From the cell containing the given text, extract its center point as [X, Y] coordinate. 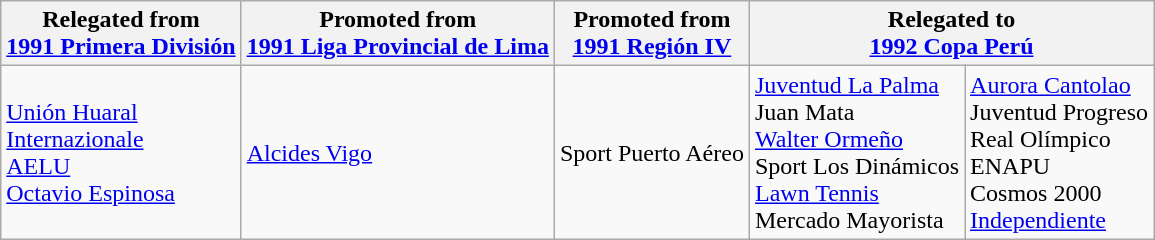
Unión Huaral Internazionale AELU Octavio Espinosa [121, 152]
Aurora Cantolao Juventud Progreso Real Olímpico ENAPU Cosmos 2000 Independiente [1060, 152]
Promoted from1991 Liga Provincial de Lima [398, 34]
Alcides Vigo [398, 152]
Promoted from1991 Región IV [652, 34]
Juventud La Palma Juan Mata Walter Ormeño Sport Los Dinámicos Lawn Tennis Mercado Mayorista [856, 152]
Sport Puerto Aéreo [652, 152]
Relegated to1992 Copa Perú [951, 34]
Relegated from1991 Primera División [121, 34]
